Search for the cell housing the specified text and yield its (X, Y) center coordinate. 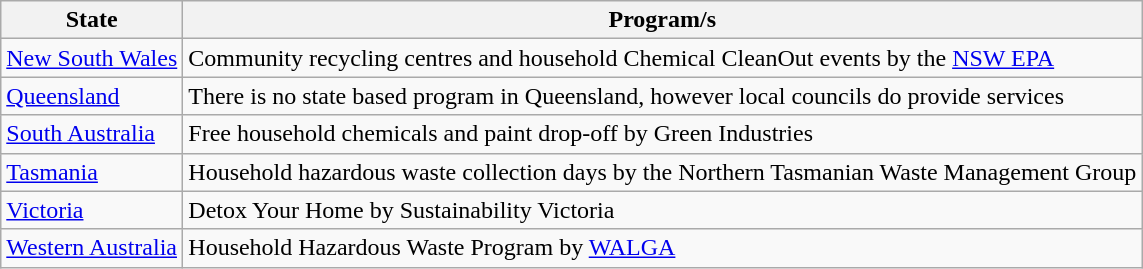
Program/s (662, 20)
Detox Your Home by Sustainability Victoria (662, 210)
New South Wales (92, 58)
There is no state based program in Queensland, however local councils do provide services (662, 96)
Victoria (92, 210)
Household Hazardous Waste Program by WALGA (662, 248)
Free household chemicals and paint drop-off by Green Industries (662, 134)
Tasmania (92, 172)
State (92, 20)
Household hazardous waste collection days by the Northern Tasmanian Waste Management Group (662, 172)
Western Australia (92, 248)
Queensland (92, 96)
South Australia (92, 134)
Community recycling centres and household Chemical CleanOut events by the NSW EPA (662, 58)
